Scan for the cell matching the given text and deliver its [x, y] coordinate at center. 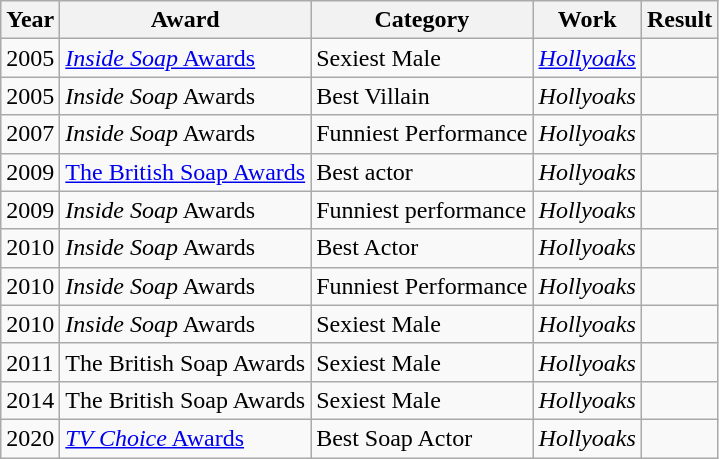
Best Actor [422, 248]
Best actor [422, 172]
2014 [30, 400]
TV Choice Awards [186, 438]
2011 [30, 362]
Best Villain [422, 96]
Category [422, 20]
Funniest performance [422, 210]
2020 [30, 438]
Work [587, 20]
Best Soap Actor [422, 438]
Year [30, 20]
2007 [30, 134]
Result [679, 20]
Award [186, 20]
